Extract the [x, y] coordinate from the center of the cell holding the provided text.  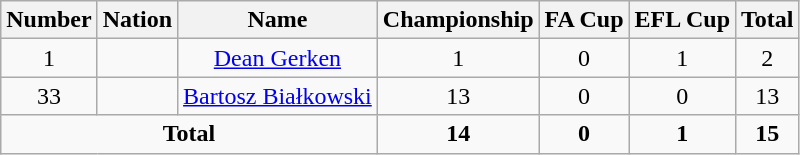
15 [768, 134]
FA Cup [584, 20]
Nation [137, 20]
EFL Cup [682, 20]
33 [49, 96]
Number [49, 20]
14 [458, 134]
Name [278, 20]
2 [768, 58]
Championship [458, 20]
Bartosz Białkowski [278, 96]
Dean Gerken [278, 58]
